Capture the cell that displays the provided text and extract its [x, y] central coordinate. 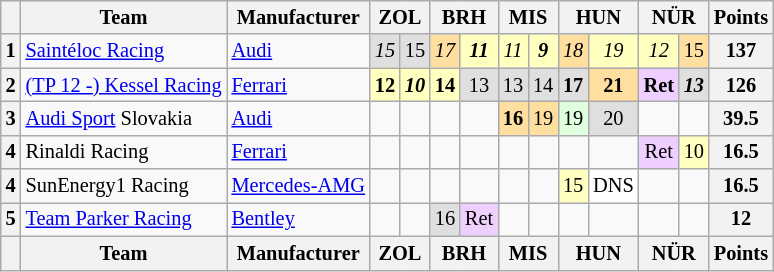
21 [613, 85]
SunEnergy1 Racing [124, 186]
(TP 12 -) Kessel Racing [124, 85]
Rinaldi Racing [124, 152]
Team Parker Racing [124, 219]
Audi Sport Slovakia [124, 118]
9 [543, 51]
Mercedes-AMG [298, 186]
126 [741, 85]
2 [11, 85]
1 [11, 51]
5 [11, 219]
137 [741, 51]
20 [613, 118]
3 [11, 118]
18 [573, 51]
Saintéloc Racing [124, 51]
39.5 [741, 118]
Bentley [298, 219]
DNS [613, 186]
